Output the [X, Y] coordinate of the center of the cell containing the given text.  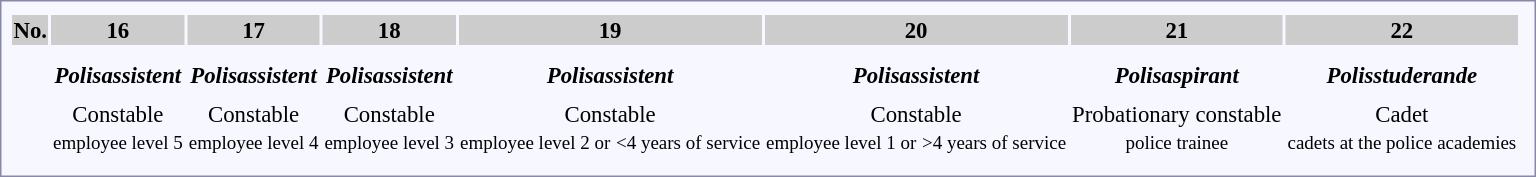
18 [390, 30]
19 [610, 30]
No. [30, 30]
Cadet cadets at the police academies [1402, 128]
Polisaspirant [1177, 75]
22 [1402, 30]
17 [254, 30]
Constableemployee level 2 or <4 years of service [610, 128]
Constable employee level 5 [118, 128]
Polisstuderande [1402, 75]
Constable employee level 1 or >4 years of service [916, 128]
20 [916, 30]
Probationary constable police trainee [1177, 128]
21 [1177, 30]
Constable employee level 3 [390, 128]
16 [118, 30]
Constable employee level 4 [254, 128]
